Return the [x, y] coordinate for the center point of the cell that contains the specified text.  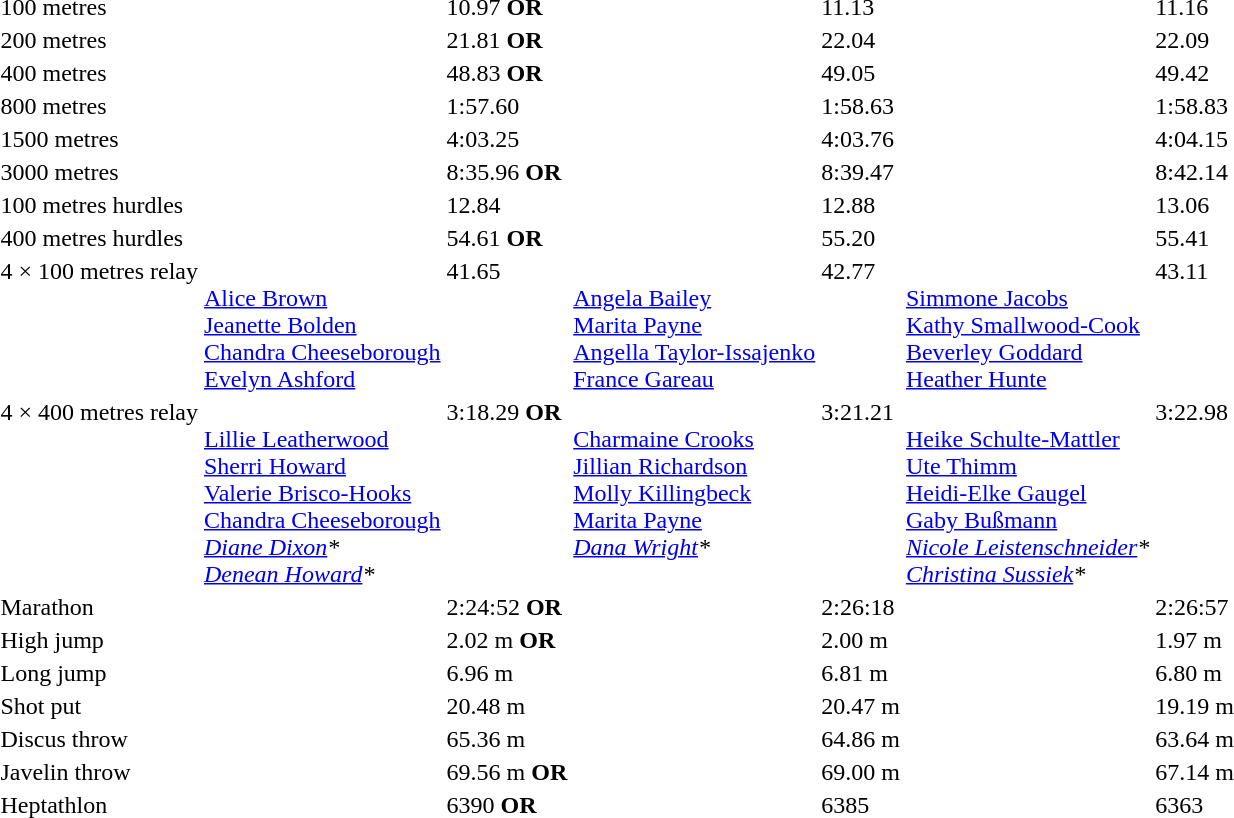
6.81 m [861, 673]
3:18.29 OR [507, 493]
20.48 m [507, 706]
41.65 [507, 325]
Angela BaileyMarita PayneAngella Taylor-IssajenkoFrance Gareau [694, 325]
12.88 [861, 205]
2.00 m [861, 640]
1:58.63 [861, 106]
4:03.76 [861, 139]
21.81 OR [507, 40]
3:21.21 [861, 493]
8:35.96 OR [507, 172]
2:24:52 OR [507, 607]
20.47 m [861, 706]
Lillie LeatherwoodSherri HowardValerie Brisco-HooksChandra CheeseboroughDiane Dixon*Denean Howard* [322, 493]
Simmone JacobsKathy Smallwood-CookBeverley GoddardHeather Hunte [1027, 325]
8:39.47 [861, 172]
69.00 m [861, 772]
49.05 [861, 73]
Charmaine CrooksJillian RichardsonMolly KillingbeckMarita PayneDana Wright* [694, 493]
48.83 OR [507, 73]
65.36 m [507, 739]
54.61 OR [507, 238]
2.02 m OR [507, 640]
Heike Schulte-MattlerUte ThimmHeidi-Elke GaugelGaby BußmannNicole Leistenschneider*Christina Sussiek* [1027, 493]
6.96 m [507, 673]
22.04 [861, 40]
2:26:18 [861, 607]
4:03.25 [507, 139]
1:57.60 [507, 106]
42.77 [861, 325]
12.84 [507, 205]
69.56 m OR [507, 772]
55.20 [861, 238]
64.86 m [861, 739]
Alice BrownJeanette BoldenChandra CheeseboroughEvelyn Ashford [322, 325]
